Detect which cell encompasses the target text, then output its [x, y] center coordinate. 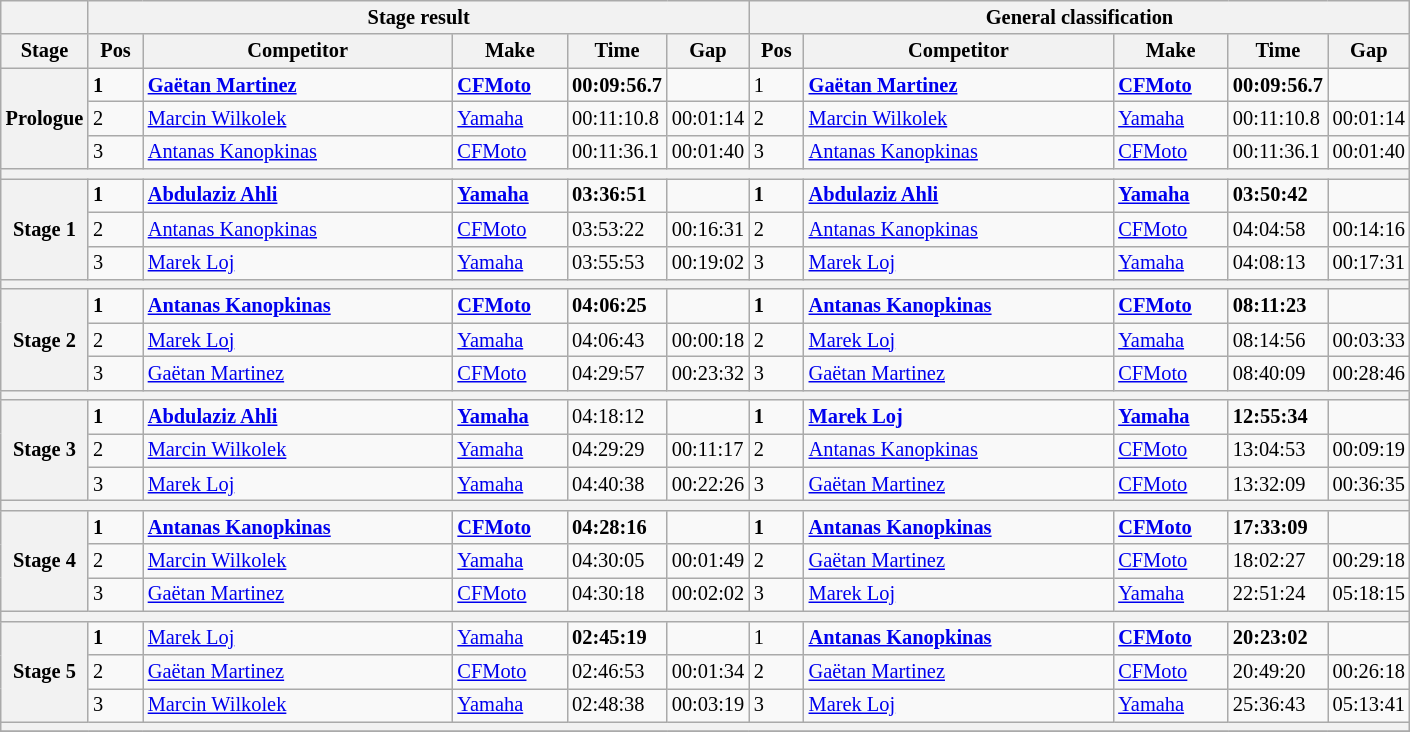
00:14:16 [1369, 229]
20:23:02 [1278, 638]
03:36:51 [617, 195]
08:40:09 [1278, 373]
04:29:57 [617, 373]
05:13:41 [1369, 705]
04:18:12 [617, 417]
00:22:26 [708, 484]
12:55:34 [1278, 417]
00:00:18 [708, 340]
Stage 5 [44, 672]
00:23:32 [708, 373]
04:29:29 [617, 450]
04:28:16 [617, 527]
00:26:18 [1369, 671]
17:33:09 [1278, 527]
Stage 1 [44, 228]
00:09:19 [1369, 450]
04:04:58 [1278, 229]
00:01:49 [708, 561]
00:02:02 [708, 594]
25:36:43 [1278, 705]
08:14:56 [1278, 340]
00:28:46 [1369, 373]
04:08:13 [1278, 263]
Stage 3 [44, 450]
13:32:09 [1278, 484]
00:03:33 [1369, 340]
Prologue [44, 118]
08:11:23 [1278, 306]
Stage 4 [44, 560]
04:30:18 [617, 594]
22:51:24 [1278, 594]
04:40:38 [617, 484]
General classification [1080, 17]
18:02:27 [1278, 561]
00:01:34 [708, 671]
Stage 2 [44, 340]
03:55:53 [617, 263]
00:29:18 [1369, 561]
03:53:22 [617, 229]
00:03:19 [708, 705]
00:16:31 [708, 229]
03:50:42 [1278, 195]
02:48:38 [617, 705]
13:04:53 [1278, 450]
02:46:53 [617, 671]
00:19:02 [708, 263]
05:18:15 [1369, 594]
Stage result [418, 17]
00:36:35 [1369, 484]
04:30:05 [617, 561]
Stage [44, 51]
04:06:25 [617, 306]
00:17:31 [1369, 263]
04:06:43 [617, 340]
20:49:20 [1278, 671]
02:45:19 [617, 638]
00:11:17 [708, 450]
